Find where the given text appears and provide that cell's center as [X, Y] coordinate. 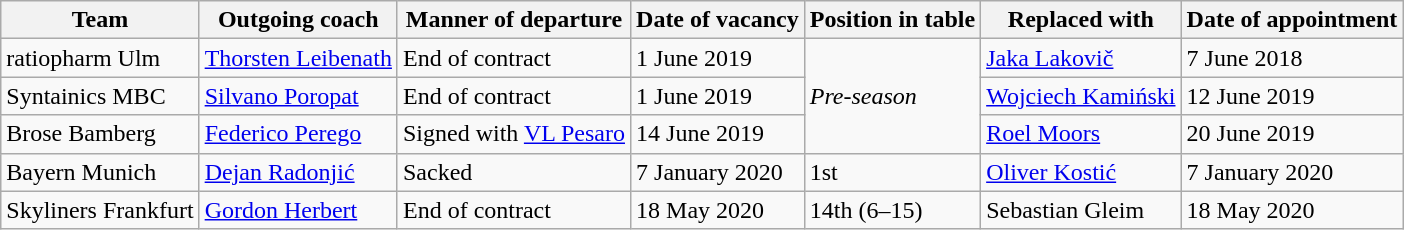
Gordon Herbert [298, 210]
20 June 2019 [1292, 134]
7 June 2018 [1292, 58]
12 June 2019 [1292, 96]
Skyliners Frankfurt [100, 210]
Position in table [892, 20]
Sacked [514, 172]
Roel Moors [1081, 134]
Signed with VL Pesaro [514, 134]
Outgoing coach [298, 20]
Date of vacancy [718, 20]
14th (6–15) [892, 210]
Oliver Kostić [1081, 172]
Syntainics MBC [100, 96]
Silvano Poropat [298, 96]
Jaka Lakovič [1081, 58]
Wojciech Kamiński [1081, 96]
Thorsten Leibenath [298, 58]
Federico Perego [298, 134]
Manner of departure [514, 20]
Pre-season [892, 96]
Sebastian Gleim [1081, 210]
Date of appointment [1292, 20]
14 June 2019 [718, 134]
Dejan Radonjić [298, 172]
Replaced with [1081, 20]
Brose Bamberg [100, 134]
Team [100, 20]
Bayern Munich [100, 172]
ratiopharm Ulm [100, 58]
1st [892, 172]
